Provide the (X, Y) coordinate of the cell's center where the given text is located.  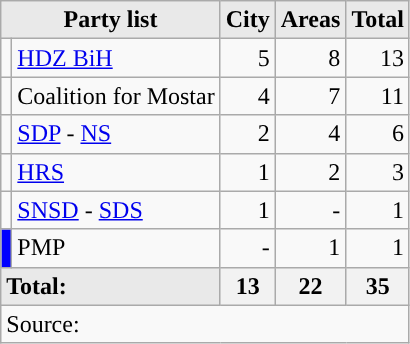
22 (310, 286)
Source: (206, 324)
SNSD - SDS (116, 210)
8 (310, 58)
5 (248, 58)
SDP - NS (116, 134)
7 (310, 96)
35 (378, 286)
HRS (116, 172)
HDZ BiH (116, 58)
Party list (110, 20)
PMP (116, 248)
11 (378, 96)
3 (378, 172)
Total (378, 20)
Total: (110, 286)
Coalition for Mostar (116, 96)
6 (378, 134)
Areas (310, 20)
City (248, 20)
